Provide the [x, y] coordinate of the cell's center where the given text is located.  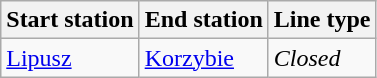
Korzybie [204, 58]
Closed [322, 58]
Lipusz [70, 58]
End station [204, 20]
Start station [70, 20]
Line type [322, 20]
